Pinpoint the cell where the given text exists, returning its (X, Y) midpoint coordinate. 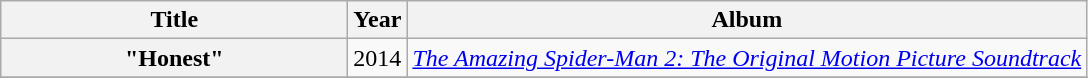
Album (747, 20)
"Honest" (174, 58)
Year (378, 20)
2014 (378, 58)
The Amazing Spider-Man 2: The Original Motion Picture Soundtrack (747, 58)
Title (174, 20)
